Capture the cell that displays the provided text and extract its (x, y) central coordinate. 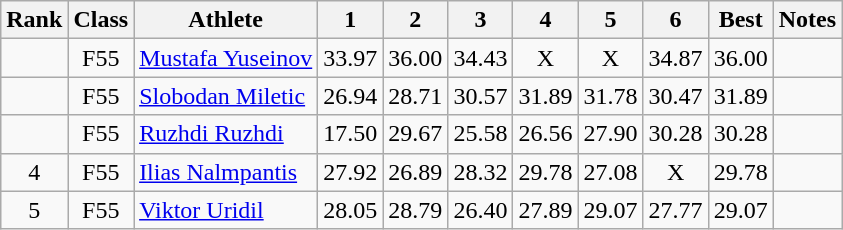
Athlete (226, 20)
27.92 (350, 172)
Rank (34, 20)
Mustafa Yuseinov (226, 58)
26.89 (416, 172)
30.57 (480, 96)
33.97 (350, 58)
26.40 (480, 210)
25.58 (480, 134)
27.77 (676, 210)
Ruzhdi Ruzhdi (226, 134)
27.08 (610, 172)
28.05 (350, 210)
27.89 (546, 210)
29.67 (416, 134)
28.79 (416, 210)
Slobodan Miletic (226, 96)
28.32 (480, 172)
28.71 (416, 96)
34.87 (676, 58)
30.47 (676, 96)
26.94 (350, 96)
2 (416, 20)
27.90 (610, 134)
31.78 (610, 96)
Ilias Nalmpantis (226, 172)
Viktor Uridil (226, 210)
34.43 (480, 58)
Best (740, 20)
Class (101, 20)
6 (676, 20)
17.50 (350, 134)
1 (350, 20)
Notes (807, 20)
26.56 (546, 134)
3 (480, 20)
